Return [x, y] of the center of cell containing provided text 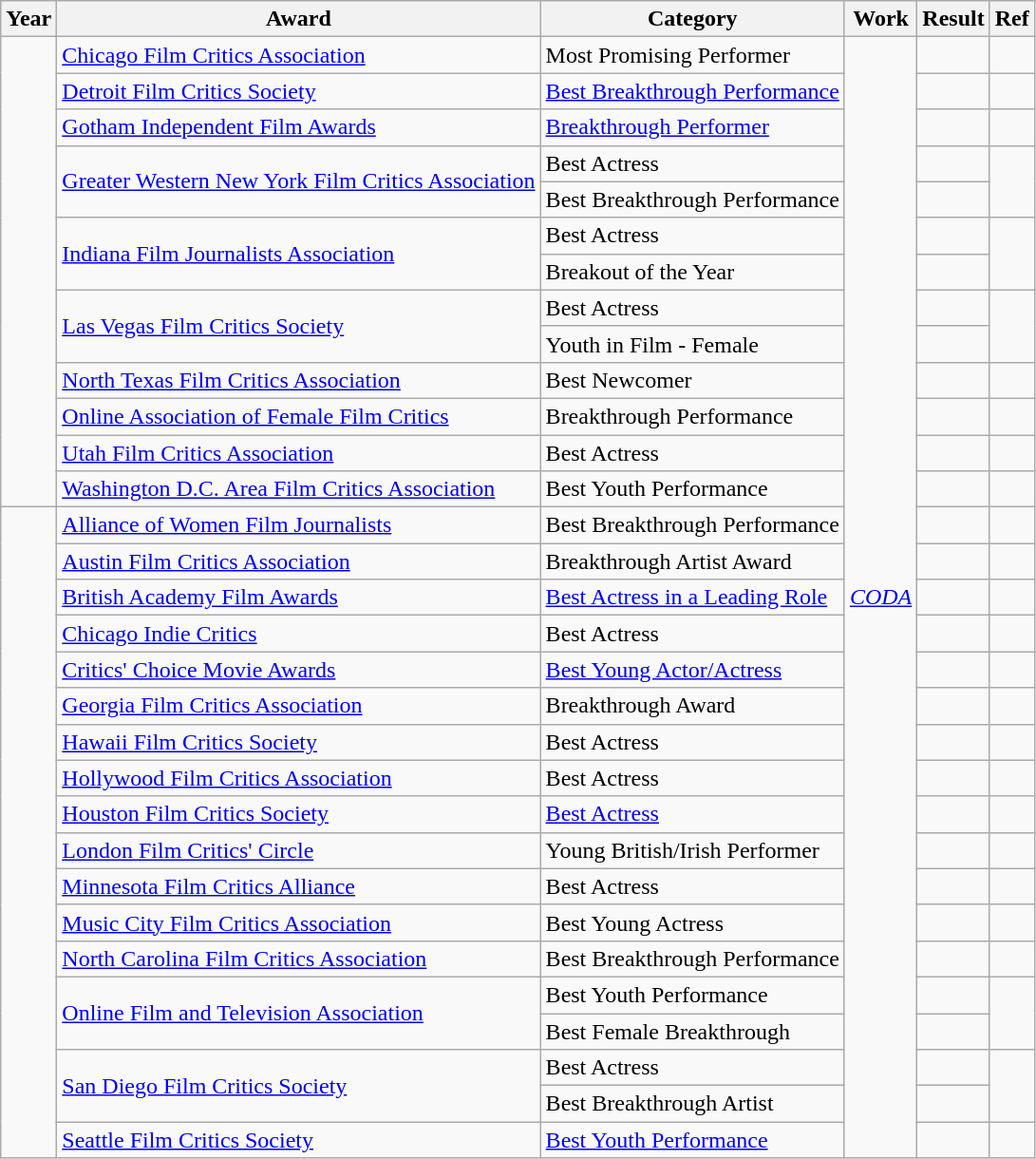
Best Young Actress [692, 922]
Alliance of Women Film Journalists [298, 525]
Georgia Film Critics Association [298, 706]
CODA [880, 598]
Las Vegas Film Critics Society [298, 326]
British Academy Film Awards [298, 598]
Most Promising Performer [692, 55]
Music City Film Critics Association [298, 922]
London Film Critics' Circle [298, 850]
Year [28, 19]
Ref [1012, 19]
Indiana Film Journalists Association [298, 254]
Houston Film Critics Society [298, 814]
Breakthrough Artist Award [692, 561]
San Diego Film Critics Society [298, 1086]
Utah Film Critics Association [298, 453]
Online Association of Female Film Critics [298, 416]
Breakthrough Award [692, 706]
Hawaii Film Critics Society [298, 742]
Breakout of the Year [692, 272]
Chicago Indie Critics [298, 634]
Young British/Irish Performer [692, 850]
North Texas Film Critics Association [298, 380]
Chicago Film Critics Association [298, 55]
Best Young Actor/Actress [692, 670]
Best Breakthrough Artist [692, 1104]
Hollywood Film Critics Association [298, 778]
Detroit Film Critics Society [298, 91]
Breakthrough Performance [692, 416]
Gotham Independent Film Awards [298, 127]
Online Film and Television Association [298, 1013]
Best Actress in a Leading Role [692, 598]
Washington D.C. Area Film Critics Association [298, 489]
Category [692, 19]
Work [880, 19]
North Carolina Film Critics Association [298, 959]
Award [298, 19]
Youth in Film - Female [692, 344]
Best Female Breakthrough [692, 1031]
Greater Western New York Film Critics Association [298, 181]
Critics' Choice Movie Awards [298, 670]
Seattle Film Critics Society [298, 1140]
Result [953, 19]
Minnesota Film Critics Alliance [298, 886]
Best Newcomer [692, 380]
Breakthrough Performer [692, 127]
Austin Film Critics Association [298, 561]
